Locate the cell with the specified text and output its (X, Y) center coordinate. 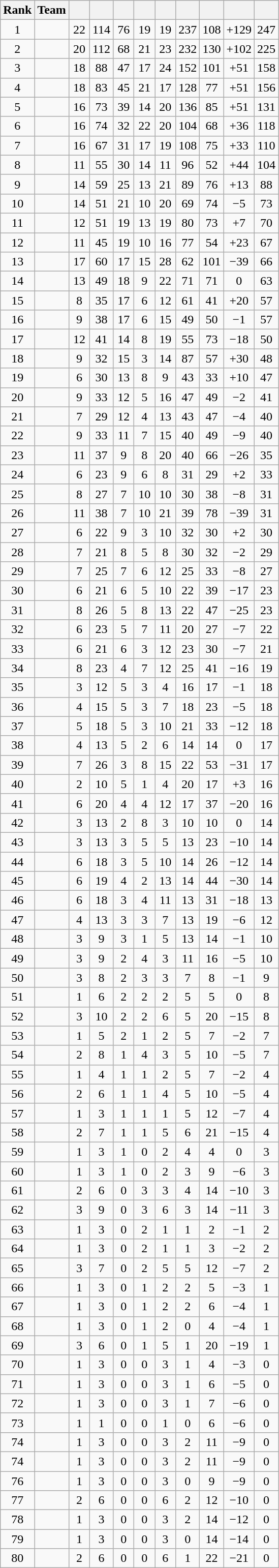
156 (266, 87)
110 (266, 145)
72 (17, 1403)
+129 (239, 29)
64 (17, 1249)
Team (52, 10)
−17 (239, 591)
79 (17, 1539)
58 (17, 1132)
−16 (239, 668)
+44 (239, 165)
+20 (239, 300)
Rank (17, 10)
114 (101, 29)
+23 (239, 243)
89 (188, 184)
247 (266, 29)
83 (101, 87)
+33 (239, 145)
+10 (239, 378)
36 (17, 707)
−31 (239, 765)
−14 (239, 1539)
46 (17, 900)
158 (266, 68)
232 (188, 49)
112 (101, 49)
128 (188, 87)
131 (266, 107)
75 (211, 145)
130 (211, 49)
−19 (239, 1345)
237 (188, 29)
+13 (239, 184)
118 (266, 126)
34 (17, 668)
65 (17, 1268)
87 (188, 358)
+36 (239, 126)
136 (188, 107)
56 (17, 1094)
42 (17, 823)
−21 (239, 1558)
96 (188, 165)
225 (266, 49)
−30 (239, 881)
152 (188, 68)
+102 (239, 49)
−26 (239, 455)
−20 (239, 803)
−25 (239, 610)
+7 (239, 223)
+30 (239, 358)
85 (211, 107)
+3 (239, 784)
−11 (239, 1210)
